Identify which cell holds the provided text, then report its [x, y] central coordinate. 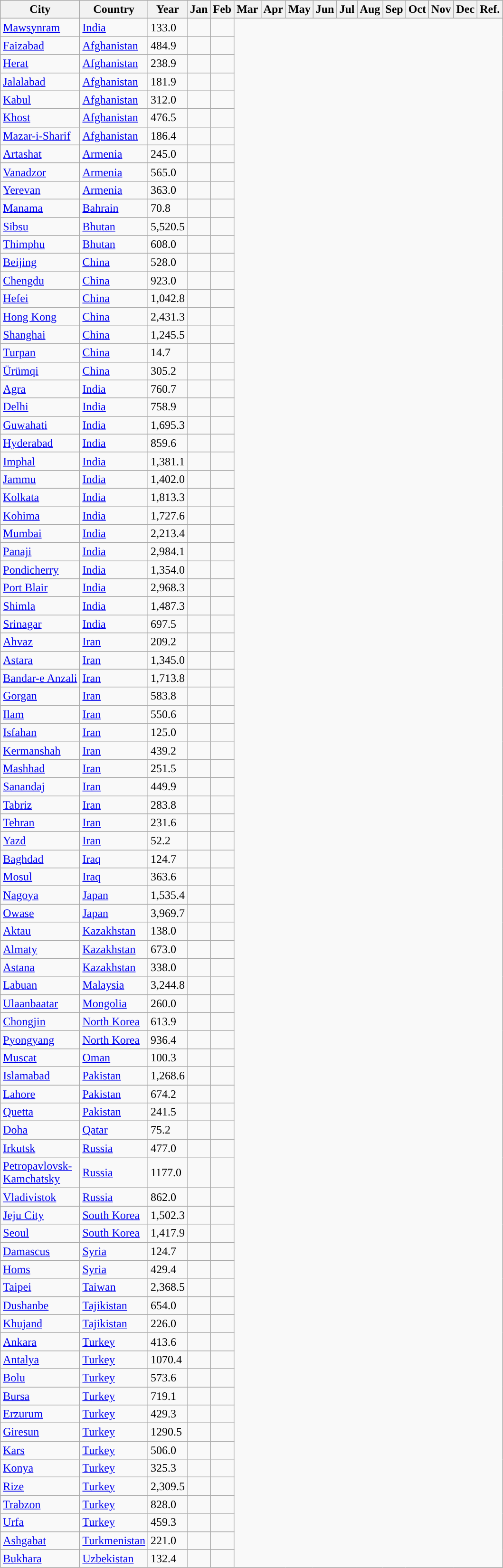
459.3 [167, 1522]
251.5 [167, 768]
305.2 [167, 371]
181.9 [167, 82]
477.0 [167, 1148]
3,244.8 [167, 985]
828.0 [167, 1504]
1,727.6 [167, 515]
Jul [347, 9]
Mumbai [40, 534]
133.0 [167, 28]
Sep [394, 9]
Hyderabad [40, 443]
429.4 [167, 1269]
Yerevan [40, 190]
Pyongyang [40, 1039]
565.0 [167, 172]
550.6 [167, 714]
100.3 [167, 1058]
859.6 [167, 443]
Labuan [40, 985]
Malaysia [114, 985]
Dec [465, 9]
75.2 [167, 1130]
1290.5 [167, 1432]
Beijing [40, 263]
Bolu [40, 1378]
5,520.5 [167, 227]
Ashgabat [40, 1540]
Petropavlovsk-Kamchatsky [40, 1173]
Bukhara [40, 1559]
Irkutsk [40, 1148]
Oct [417, 9]
Khujand [40, 1323]
Taipei [40, 1287]
Taiwan [114, 1287]
Herat [40, 64]
132.4 [167, 1559]
Mongolia [114, 1003]
Ulaanbaatar [40, 1003]
Nagoya [40, 895]
506.0 [167, 1450]
Isfahan [40, 732]
Mazar-i-Sharif [40, 136]
Artashat [40, 154]
439.2 [167, 750]
1,695.3 [167, 425]
Year [167, 9]
Kermanshah [40, 750]
Konya [40, 1468]
Faizabad [40, 46]
Ahvaz [40, 642]
583.8 [167, 696]
Country [114, 9]
613.9 [167, 1021]
Aug [370, 9]
1070.4 [167, 1360]
1,487.3 [167, 606]
Ürümqi [40, 371]
14.7 [167, 353]
1,502.3 [167, 1215]
Vanadzor [40, 172]
Mawsynram [40, 28]
Astara [40, 660]
673.0 [167, 949]
Jan [199, 9]
Feb [222, 9]
Jeju City [40, 1215]
Chongjin [40, 1021]
Ankara [40, 1341]
1177.0 [167, 1173]
Homs [40, 1269]
Thimphu [40, 245]
Jammu [40, 479]
Tabriz [40, 805]
449.9 [167, 786]
363.0 [167, 190]
413.6 [167, 1341]
Chengdu [40, 281]
Lahore [40, 1094]
Delhi [40, 407]
226.0 [167, 1323]
Yazd [40, 841]
1,381.1 [167, 461]
May [299, 9]
Sanandaj [40, 786]
Kars [40, 1450]
1,354.0 [167, 570]
1,713.8 [167, 678]
Hong Kong [40, 317]
312.0 [167, 100]
Owase [40, 913]
Giresun [40, 1432]
363.6 [167, 877]
Jalalabad [40, 82]
654.0 [167, 1305]
Mashhad [40, 768]
719.1 [167, 1396]
Quetta [40, 1112]
70.8 [167, 208]
2,431.3 [167, 317]
Rize [40, 1486]
Mar [247, 9]
Panaji [40, 552]
Baghdad [40, 859]
Bandar-e Anzali [40, 678]
221.0 [167, 1540]
429.3 [167, 1414]
1,345.0 [167, 660]
1,268.6 [167, 1076]
923.0 [167, 281]
Agra [40, 389]
Damascus [40, 1251]
1,535.4 [167, 895]
245.0 [167, 154]
697.5 [167, 624]
Jun [325, 9]
674.2 [167, 1094]
2,968.3 [167, 588]
Astana [40, 967]
Uzbekistan [114, 1559]
Ilam [40, 714]
2,213.4 [167, 534]
Dushanbe [40, 1305]
Turpan [40, 353]
2,368.5 [167, 1287]
Oman [114, 1058]
Pondicherry [40, 570]
760.7 [167, 389]
209.2 [167, 642]
Turkmenistan [114, 1540]
52.2 [167, 841]
186.4 [167, 136]
Mosul [40, 877]
Kabul [40, 100]
Manama [40, 208]
260.0 [167, 1003]
Sibsu [40, 227]
138.0 [167, 931]
Seoul [40, 1233]
Qatar [114, 1130]
1,042.8 [167, 299]
Antalya [40, 1360]
Hefei [40, 299]
Gorgan [40, 696]
231.6 [167, 823]
Almaty [40, 949]
Doha [40, 1130]
Nov [441, 9]
Urfa [40, 1522]
Kohima [40, 515]
528.0 [167, 263]
Islamabad [40, 1076]
Port Blair [40, 588]
Imphal [40, 461]
2,309.5 [167, 1486]
Trabzon [40, 1504]
283.8 [167, 805]
Aktau [40, 931]
125.0 [167, 732]
Kolkata [40, 497]
758.9 [167, 407]
City [40, 9]
Muscat [40, 1058]
Apr [273, 9]
608.0 [167, 245]
338.0 [167, 967]
Khost [40, 118]
Guwahati [40, 425]
1,417.9 [167, 1233]
1,402.0 [167, 479]
1,813.3 [167, 497]
325.3 [167, 1468]
Vladivistok [40, 1197]
476.5 [167, 118]
Shimla [40, 606]
2,984.1 [167, 552]
241.5 [167, 1112]
238.9 [167, 64]
Srinagar [40, 624]
Bursa [40, 1396]
Bahrain [114, 208]
3,969.7 [167, 913]
Tehran [40, 823]
Shanghai [40, 335]
Erzurum [40, 1414]
573.6 [167, 1378]
484.9 [167, 46]
1,245.5 [167, 335]
862.0 [167, 1197]
Ref. [490, 9]
936.4 [167, 1039]
